Capture the cell that displays the provided text and extract its (X, Y) central coordinate. 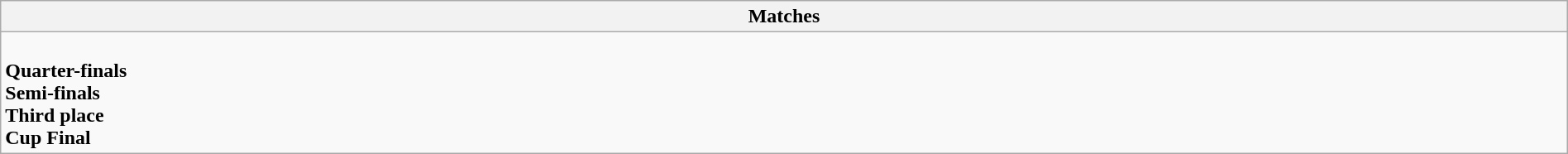
Matches (784, 17)
Quarter-finals Semi-finals Third place Cup Final (784, 93)
